Determine the [X, Y] coordinate at the center of the cell enclosing the given text.  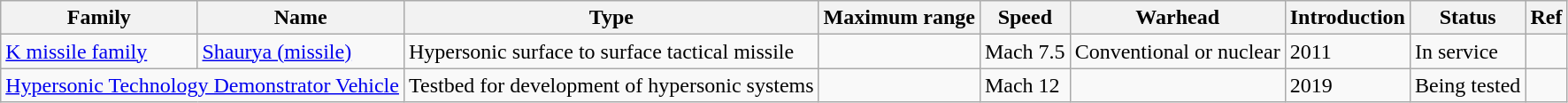
Hypersonic surface to surface tactical missile [611, 51]
Testbed for development of hypersonic systems [611, 85]
Mach 12 [1025, 85]
Status [1467, 18]
Type [611, 18]
Family [99, 18]
K missile family [99, 51]
Introduction [1347, 18]
Speed [1025, 18]
2019 [1347, 85]
Mach 7.5 [1025, 51]
Conventional or nuclear [1177, 51]
Ref [1547, 18]
Shaurya (missile) [301, 51]
Warhead [1177, 18]
2011 [1347, 51]
Maximum range [899, 18]
Being tested [1467, 85]
Name [301, 18]
In service [1467, 51]
Hypersonic Technology Demonstrator Vehicle [203, 85]
